Detect which cell encompasses the target text, then output its (X, Y) center coordinate. 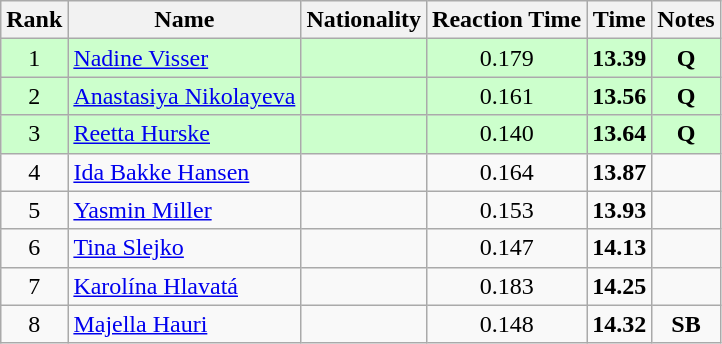
Nationality (364, 20)
0.147 (507, 248)
14.25 (620, 286)
Nadine Visser (184, 58)
0.161 (507, 96)
5 (34, 210)
0.164 (507, 172)
13.87 (620, 172)
Name (184, 20)
Time (620, 20)
Rank (34, 20)
Yasmin Miller (184, 210)
6 (34, 248)
4 (34, 172)
7 (34, 286)
13.93 (620, 210)
Karolína Hlavatá (184, 286)
14.13 (620, 248)
13.56 (620, 96)
SB (686, 324)
13.64 (620, 134)
3 (34, 134)
0.148 (507, 324)
8 (34, 324)
Anastasiya Nikolayeva (184, 96)
0.153 (507, 210)
0.140 (507, 134)
Notes (686, 20)
13.39 (620, 58)
Tina Slejko (184, 248)
Ida Bakke Hansen (184, 172)
0.183 (507, 286)
Reaction Time (507, 20)
Majella Hauri (184, 324)
Reetta Hurske (184, 134)
2 (34, 96)
0.179 (507, 58)
1 (34, 58)
14.32 (620, 324)
